Detect which cell encompasses the target text, then output its (X, Y) center coordinate. 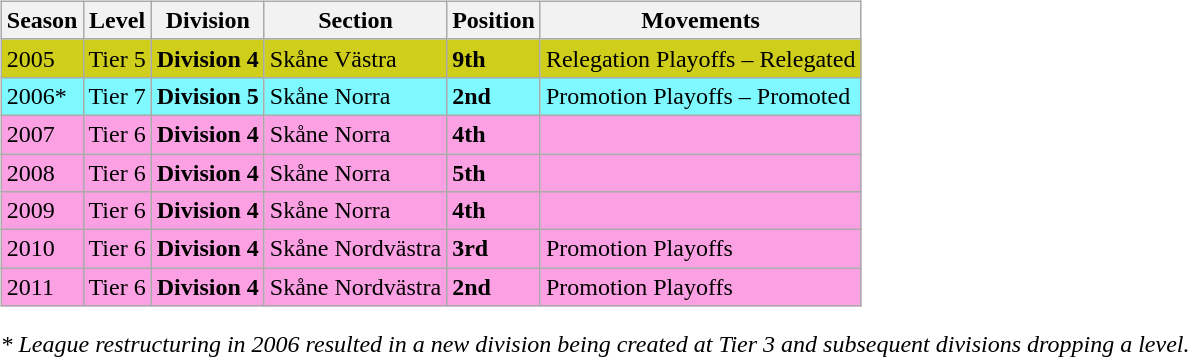
9th (494, 58)
Movements (700, 20)
Tier 7 (117, 96)
2007 (42, 134)
2010 (42, 249)
2011 (42, 287)
Section (355, 20)
Level (117, 20)
Tier 5 (117, 58)
Skåne Västra (355, 58)
5th (494, 173)
2005 (42, 58)
3rd (494, 249)
Position (494, 20)
Promotion Playoffs – Promoted (700, 96)
Division 5 (208, 96)
2006* (42, 96)
Season (42, 20)
2008 (42, 173)
Division (208, 20)
Relegation Playoffs – Relegated (700, 58)
2009 (42, 211)
